Search for the cell housing the specified text and yield its [X, Y] center coordinate. 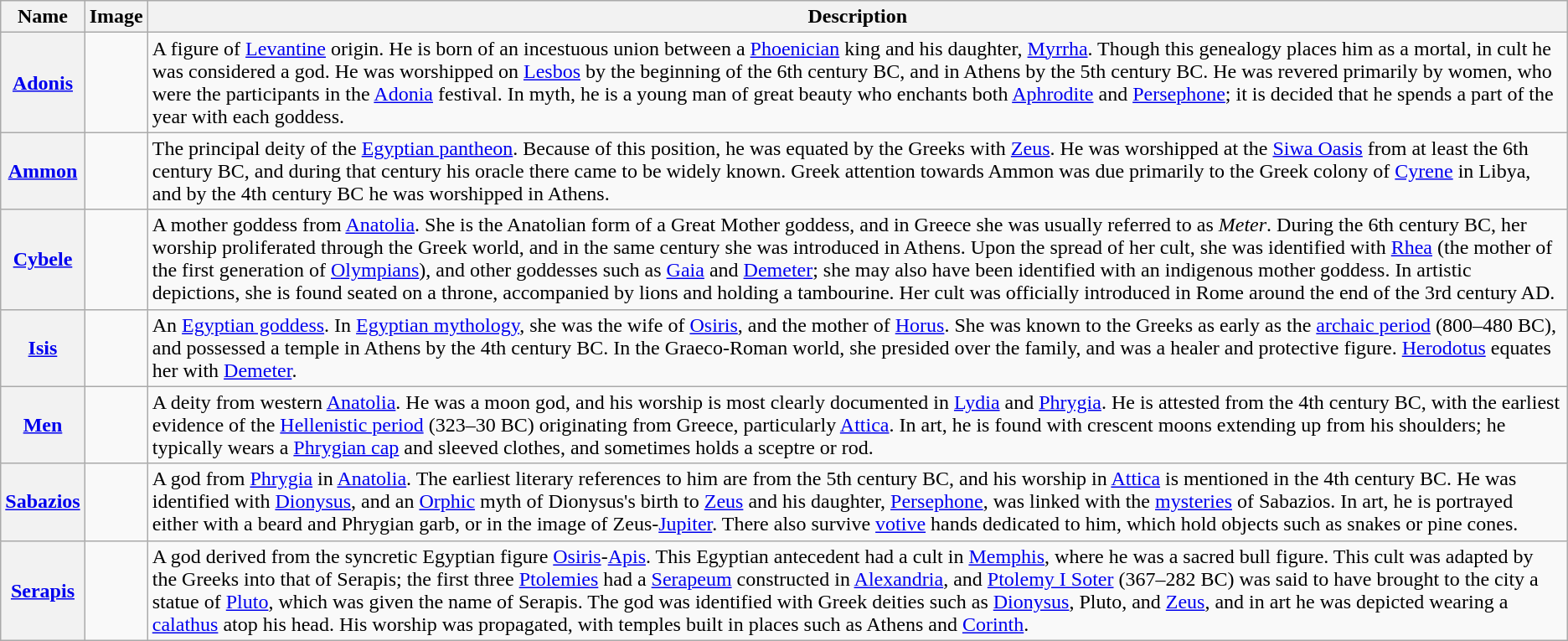
Adonis [43, 82]
Sabazios [43, 502]
Isis [43, 348]
Serapis [43, 590]
Cybele [43, 260]
Men [43, 425]
Name [43, 17]
Image [116, 17]
Description [858, 17]
Ammon [43, 171]
